Detect which cell encompasses the target text, then output its [X, Y] center coordinate. 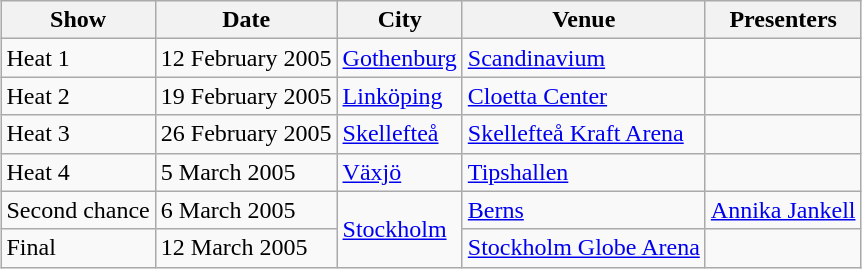
26 February 2005 [246, 134]
Presenters [783, 20]
Final [78, 248]
6 March 2005 [246, 210]
Gothenburg [400, 58]
Heat 3 [78, 134]
Date [246, 20]
Second chance [78, 210]
Scandinavium [584, 58]
Berns [584, 210]
Show [78, 20]
Skellefteå [400, 134]
Tipshallen [584, 172]
Cloetta Center [584, 96]
Stockholm [400, 229]
Heat 1 [78, 58]
Heat 2 [78, 96]
5 March 2005 [246, 172]
19 February 2005 [246, 96]
Venue [584, 20]
Skellefteå Kraft Arena [584, 134]
Stockholm Globe Arena [584, 248]
12 February 2005 [246, 58]
Annika Jankell [783, 210]
Växjö [400, 172]
City [400, 20]
Linköping [400, 96]
Heat 4 [78, 172]
12 March 2005 [246, 248]
